Scan for the cell matching the given text and deliver its [X, Y] coordinate at center. 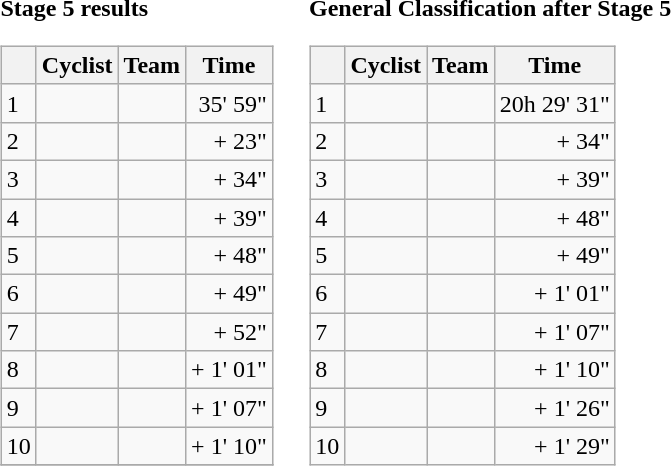
+ 23" [230, 141]
35' 59" [230, 103]
+ 1' 26" [554, 408]
+ 52" [230, 332]
20h 29' 31" [554, 103]
+ 1' 29" [554, 446]
